Capture the cell that displays the provided text and extract its (X, Y) central coordinate. 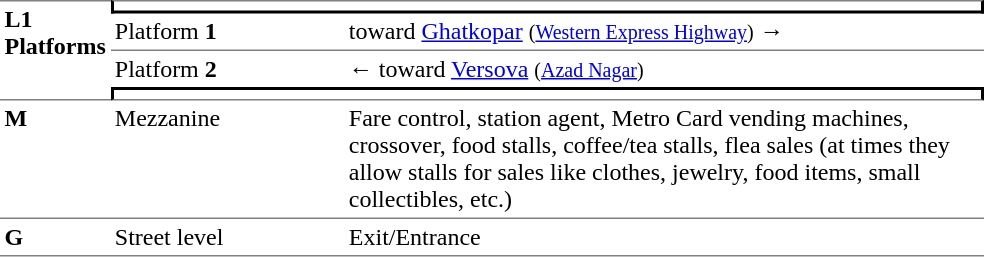
Platform 2 (227, 69)
Exit/Entrance (664, 238)
Platform 1 (227, 33)
G (55, 238)
Mezzanine (227, 158)
M (55, 158)
Street level (227, 238)
L1Platforms (55, 50)
toward Ghatkopar (Western Express Highway) → (664, 33)
← toward Versova (Azad Nagar) (664, 69)
